Search for the cell housing the specified text and yield its [x, y] center coordinate. 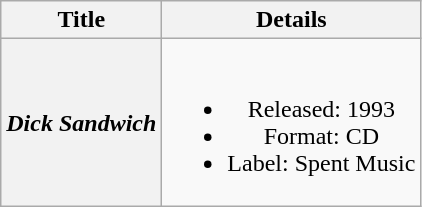
Released: 1993Format: CDLabel: Spent Music [292, 122]
Dick Sandwich [82, 122]
Details [292, 20]
Title [82, 20]
